Locate the cell with the specified text and output its [X, Y] center coordinate. 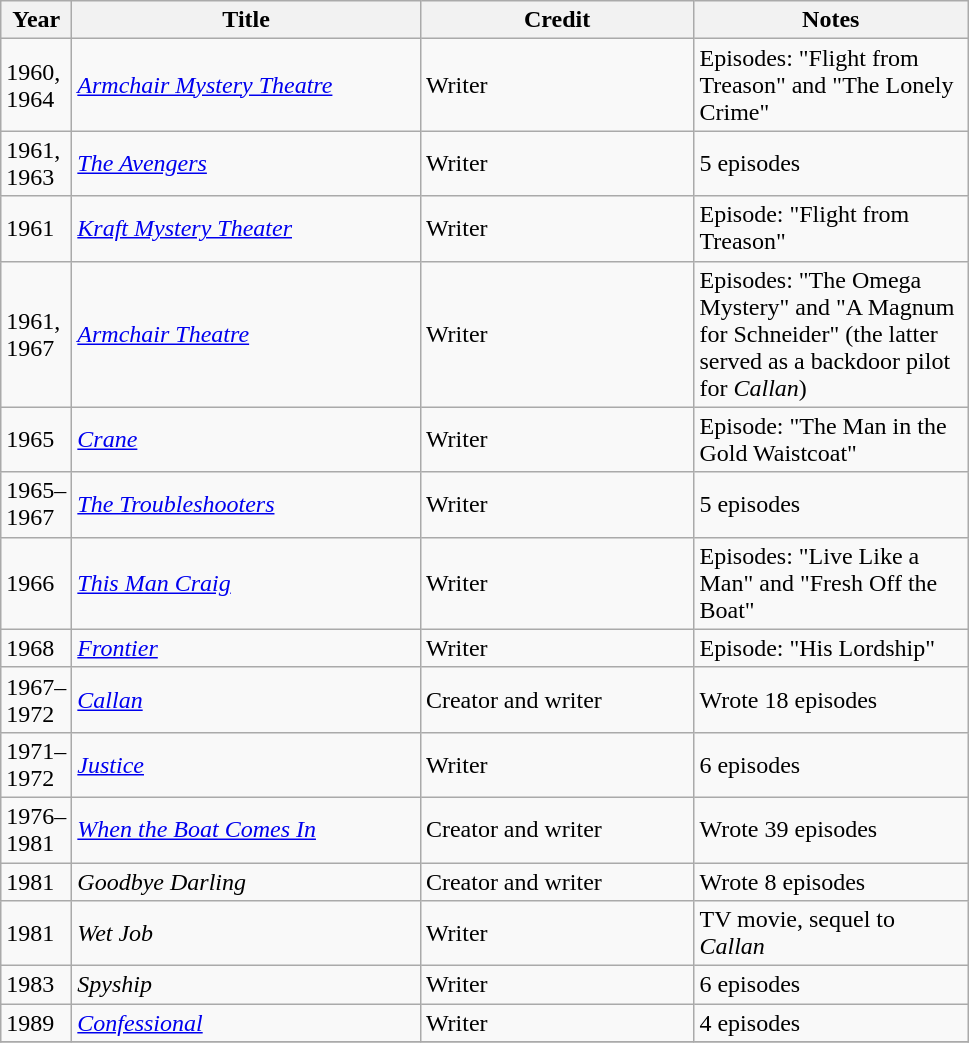
1989 [36, 1023]
Episodes: "Live Like a Man" and "Fresh Off the Boat" [831, 583]
Wet Job [246, 934]
Frontier [246, 648]
1961, 1963 [36, 164]
Episode: "Flight from Treason" [831, 228]
Goodbye Darling [246, 881]
1961 [36, 228]
TV movie, sequel to Callan [831, 934]
Justice [246, 764]
1961, 1967 [36, 334]
1965 [36, 440]
Callan [246, 700]
Spyship [246, 985]
1983 [36, 985]
Armchair Mystery Theatre [246, 85]
1965–1967 [36, 504]
Confessional [246, 1023]
1968 [36, 648]
Crane [246, 440]
1966 [36, 583]
4 episodes [831, 1023]
Wrote 18 episodes [831, 700]
Year [36, 20]
1971–1972 [36, 764]
Episode: "His Lordship" [831, 648]
Credit [557, 20]
1960, 1964 [36, 85]
Wrote 39 episodes [831, 830]
Episodes: "The Omega Mystery" and "A Magnum for Schneider" (the latter served as a backdoor pilot for Callan) [831, 334]
Kraft Mystery Theater [246, 228]
The Troubleshooters [246, 504]
Wrote 8 episodes [831, 881]
When the Boat Comes In [246, 830]
The Avengers [246, 164]
Episode: "The Man in the Gold Waistcoat" [831, 440]
Notes [831, 20]
1967–1972 [36, 700]
Episodes: "Flight from Treason" and "The Lonely Crime" [831, 85]
Title [246, 20]
1976–1981 [36, 830]
This Man Craig [246, 583]
Armchair Theatre [246, 334]
